Extract the [x, y] coordinate from the center of the cell holding the provided text.  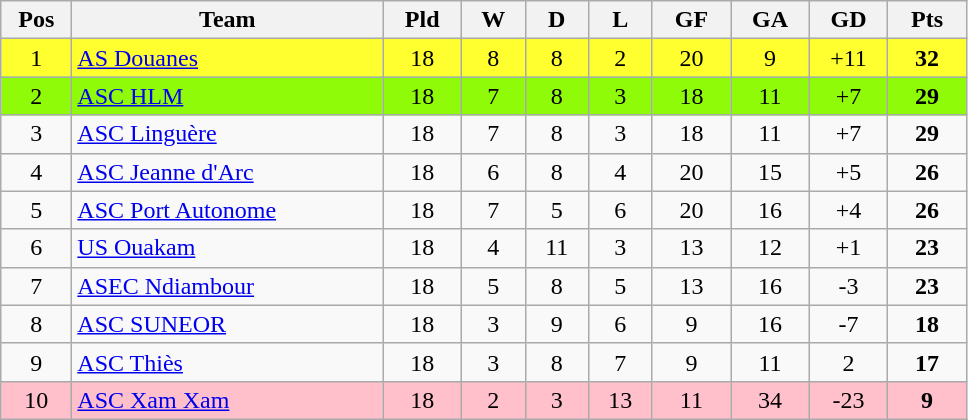
D [557, 20]
Team [228, 20]
ASC Jeanne d'Arc [228, 172]
GD [848, 20]
12 [770, 248]
ASC Port Autonome [228, 210]
15 [770, 172]
L [621, 20]
+11 [848, 58]
10 [36, 400]
17 [928, 362]
+5 [848, 172]
ASC SUNEOR [228, 324]
AS Douanes [228, 58]
1 [36, 58]
ASEC Ndiambour [228, 286]
GA [770, 20]
W [493, 20]
34 [770, 400]
-23 [848, 400]
ASC HLM [228, 96]
ASC Xam Xam [228, 400]
+4 [848, 210]
+1 [848, 248]
US Ouakam [228, 248]
Pld [422, 20]
ASC Linguère [228, 134]
Pts [928, 20]
-7 [848, 324]
Pos [36, 20]
32 [928, 58]
ASC Thiès [228, 362]
-3 [848, 286]
GF [692, 20]
